Identify which cell holds the provided text, then report its [X, Y] central coordinate. 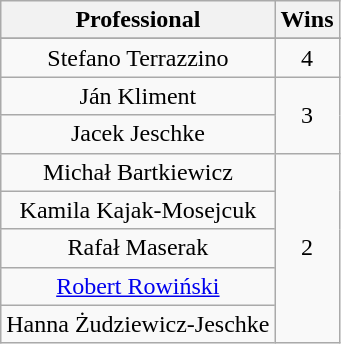
Robert Rowiński [138, 286]
Hanna Żudziewicz-Jeschke [138, 324]
Wins [307, 20]
Kamila Kajak-Mosejcuk [138, 210]
4 [307, 58]
Stefano Terrazzino [138, 58]
Michał Bartkiewicz [138, 172]
Professional [138, 20]
3 [307, 115]
Jacek Jeschke [138, 134]
Ján Kliment [138, 96]
Rafał Maserak [138, 248]
2 [307, 248]
